Return [X, Y] of the center of cell containing provided text 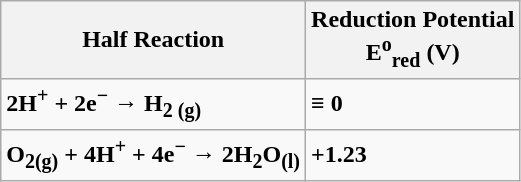
+1.23 [413, 154]
O2(g) + 4H+ + 4e− → 2H2O(l) [154, 154]
Reduction PotentialEored (V) [413, 40]
≡ 0 [413, 104]
Half Reaction [154, 40]
2H+ + 2e− → H2 (g) [154, 104]
